Provide the [x, y] coordinate of the cell's center where the given text is located.  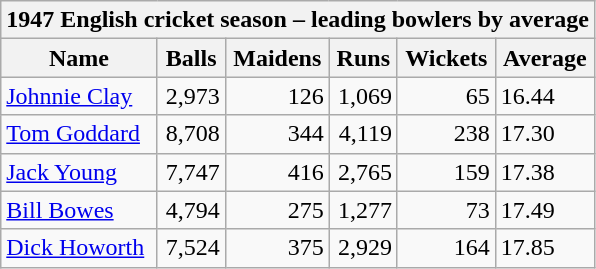
17.49 [544, 210]
Balls [191, 58]
344 [277, 134]
238 [446, 134]
1,277 [363, 210]
73 [446, 210]
2,929 [363, 248]
1,069 [363, 96]
4,119 [363, 134]
Dick Howorth [79, 248]
7,747 [191, 172]
Average [544, 58]
Runs [363, 58]
164 [446, 248]
1947 English cricket season – leading bowlers by average [298, 20]
7,524 [191, 248]
8,708 [191, 134]
Name [79, 58]
17.30 [544, 134]
Tom Goddard [79, 134]
17.85 [544, 248]
Wickets [446, 58]
16.44 [544, 96]
416 [277, 172]
65 [446, 96]
275 [277, 210]
159 [446, 172]
126 [277, 96]
Bill Bowes [79, 210]
17.38 [544, 172]
Johnnie Clay [79, 96]
375 [277, 248]
Maidens [277, 58]
2,973 [191, 96]
4,794 [191, 210]
Jack Young [79, 172]
2,765 [363, 172]
